Find where the given text appears and provide that cell's center as (x, y) coordinate. 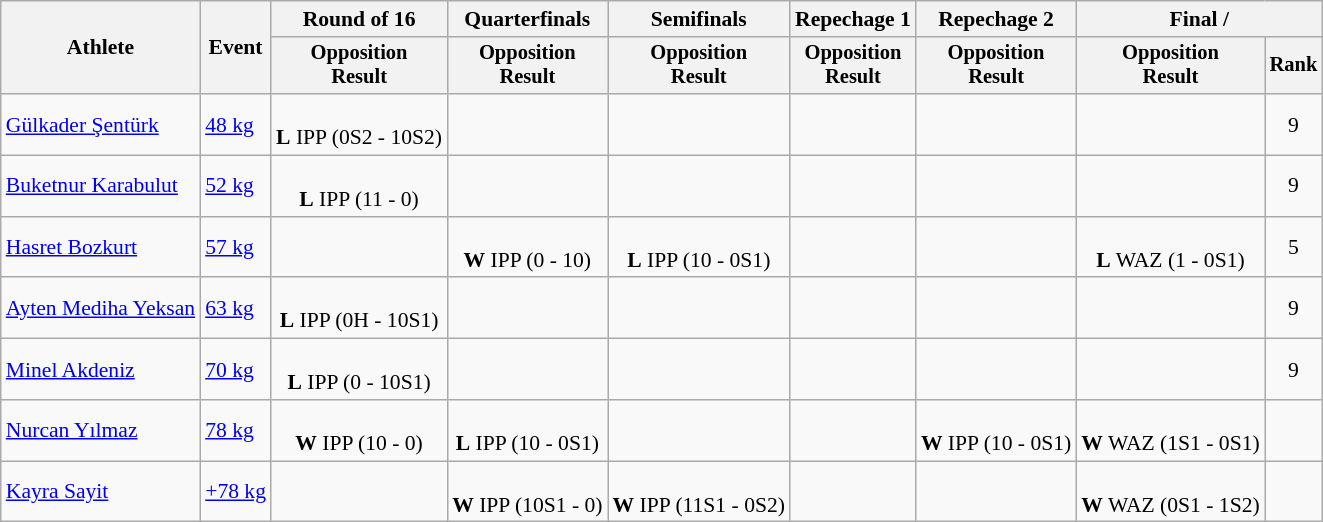
L IPP (0S2 - 10S2) (359, 124)
5 (1294, 248)
Ayten Mediha Yeksan (100, 308)
Kayra Sayit (100, 492)
Rank (1294, 66)
Semifinals (699, 19)
W WAZ (1S1 - 0S1) (1170, 430)
L IPP (0 - 10S1) (359, 370)
W IPP (10 - 0) (359, 430)
Gülkader Şentürk (100, 124)
W IPP (10S1 - 0) (527, 492)
Minel Akdeniz (100, 370)
52 kg (236, 186)
W IPP (11S1 - 0S2) (699, 492)
48 kg (236, 124)
63 kg (236, 308)
Athlete (100, 48)
L IPP (0H - 10S1) (359, 308)
Round of 16 (359, 19)
L IPP (11 - 0) (359, 186)
W IPP (10 - 0S1) (996, 430)
Quarterfinals (527, 19)
78 kg (236, 430)
Buketnur Karabulut (100, 186)
Hasret Bozkurt (100, 248)
+78 kg (236, 492)
W WAZ (0S1 - 1S2) (1170, 492)
70 kg (236, 370)
Final / (1199, 19)
Event (236, 48)
57 kg (236, 248)
Nurcan Yılmaz (100, 430)
Repechage 1 (853, 19)
W IPP (0 - 10) (527, 248)
L WAZ (1 - 0S1) (1170, 248)
Repechage 2 (996, 19)
